Extract the [X, Y] coordinate from the center of the cell holding the provided text.  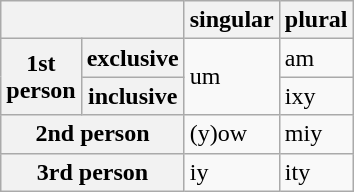
inclusive [132, 96]
am [316, 58]
2nd person [92, 134]
miy [316, 134]
plural [316, 20]
singular [232, 20]
3rd person [92, 172]
1stperson [41, 77]
exclusive [132, 58]
(y)ow [232, 134]
um [232, 77]
ity [316, 172]
iy [232, 172]
ixy [316, 96]
